Return [X, Y] of the center of cell containing provided text 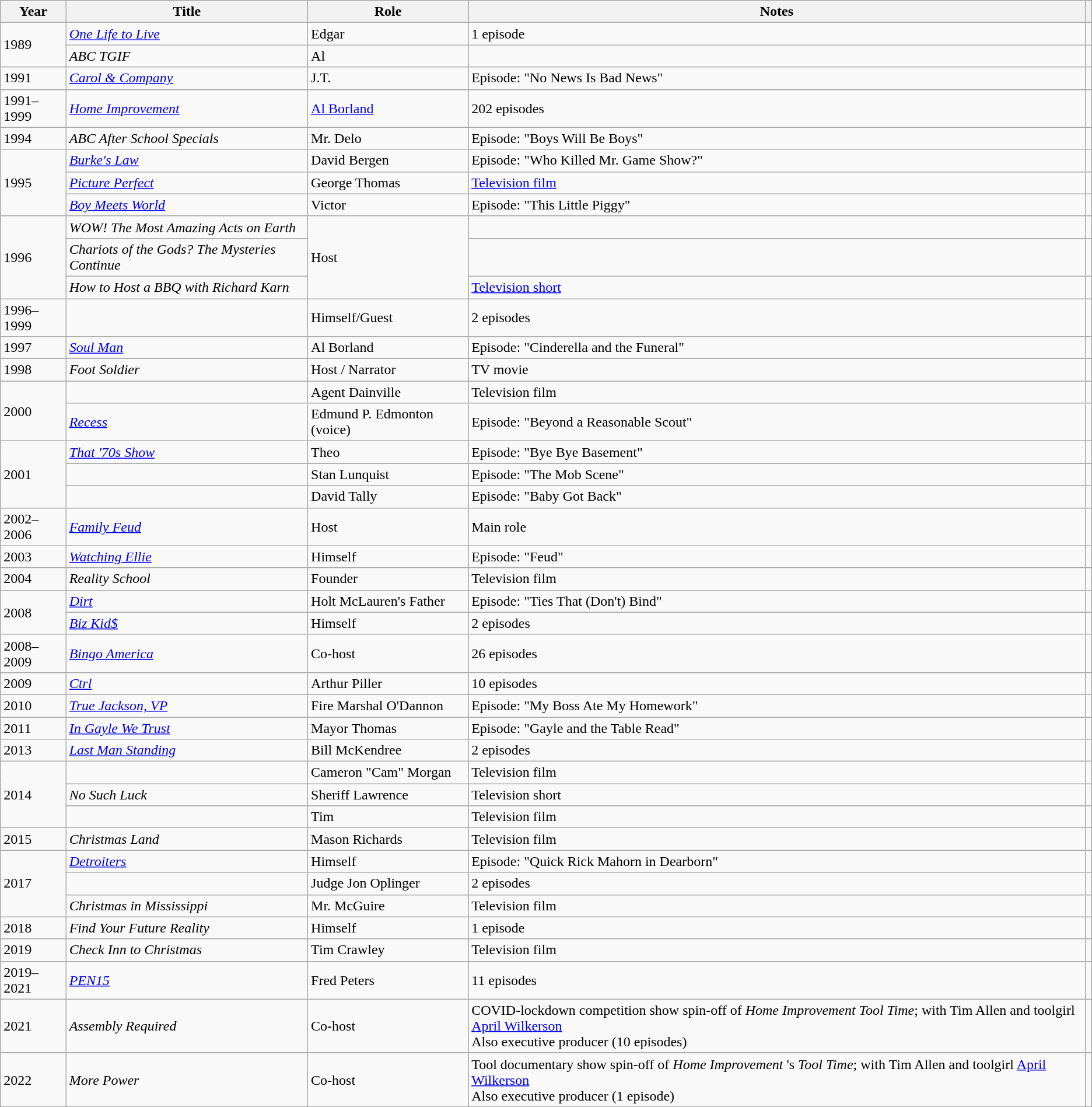
Episode: "The Mob Scene" [777, 474]
2013 [33, 750]
Episode: "Cinderella and the Funeral" [777, 348]
Stan Lunquist [388, 474]
26 episodes [777, 654]
Tim [388, 817]
Soul Man [187, 348]
Notes [777, 12]
Last Man Standing [187, 750]
Mr. Delo [388, 138]
Tim Crawley [388, 950]
Episode: "My Boss Ate My Homework" [777, 706]
202 episodes [777, 109]
2015 [33, 839]
Edmund P. Edmonton (voice) [388, 422]
Theo [388, 452]
2002–2006 [33, 526]
2003 [33, 557]
Mason Richards [388, 839]
Fire Marshal O'Dannon [388, 706]
Biz Kid$ [187, 623]
George Thomas [388, 183]
Cameron "Cam" Morgan [388, 773]
Al [388, 56]
2017 [33, 883]
Episode: "Beyond a Reasonable Scout" [777, 422]
ABC TGIF [187, 56]
2009 [33, 683]
2021 [33, 1026]
Holt McLauren's Father [388, 601]
Episode: "Feud" [777, 557]
Christmas Land [187, 839]
Chariots of the Gods? The Mysteries Continue [187, 257]
Episode: "Boys Will Be Boys" [777, 138]
Arthur Piller [388, 683]
Main role [777, 526]
Edgar [388, 34]
Ctrl [187, 683]
TV movie [777, 370]
Role [388, 12]
How to Host a BBQ with Richard Karn [187, 287]
Find Your Future Reality [187, 928]
ABC After School Specials [187, 138]
10 episodes [777, 683]
Dirt [187, 601]
1994 [33, 138]
Boy Meets World [187, 205]
1997 [33, 348]
Episode: "This Little Piggy" [777, 205]
Host / Narrator [388, 370]
Home Improvement [187, 109]
Year [33, 12]
Victor [388, 205]
Fred Peters [388, 980]
Reality School [187, 579]
More Power [187, 1080]
2004 [33, 579]
Episode: "No News Is Bad News" [777, 78]
No Such Luck [187, 795]
11 episodes [777, 980]
Carol & Company [187, 78]
1995 [33, 183]
1996–1999 [33, 317]
One Life to Live [187, 34]
2008 [33, 612]
Title [187, 12]
1996 [33, 257]
1991 [33, 78]
WOW! The Most Amazing Acts on Earth [187, 227]
2001 [33, 474]
Tool documentary show spin-off of Home Improvement 's Tool Time; with Tim Allen and toolgirl April WilkersonAlso executive producer (1 episode) [777, 1080]
J.T. [388, 78]
In Gayle We Trust [187, 728]
Picture Perfect [187, 183]
Assembly Required [187, 1026]
2019–2021 [33, 980]
Watching Ellie [187, 557]
Family Feud [187, 526]
David Bergen [388, 160]
Episode: "Gayle and the Table Read" [777, 728]
2014 [33, 795]
Recess [187, 422]
Christmas in Mississippi [187, 906]
2019 [33, 950]
PEN15 [187, 980]
2000 [33, 411]
Agent Dainville [388, 392]
Episode: "Baby Got Back" [777, 497]
Burke's Law [187, 160]
Sheriff Lawrence [388, 795]
Episode: "Bye Bye Basement" [777, 452]
Bill McKendree [388, 750]
Himself/Guest [388, 317]
Founder [388, 579]
Episode: "Ties That (Don't) Bind" [777, 601]
1991–1999 [33, 109]
Judge Jon Oplinger [388, 883]
Mr. McGuire [388, 906]
2011 [33, 728]
Check Inn to Christmas [187, 950]
1998 [33, 370]
2022 [33, 1080]
2018 [33, 928]
Mayor Thomas [388, 728]
Foot Soldier [187, 370]
Episode: "Who Killed Mr. Game Show?" [777, 160]
2008–2009 [33, 654]
Detroiters [187, 861]
David Tally [388, 497]
1989 [33, 45]
Bingo America [187, 654]
Episode: "Quick Rick Mahorn in Dearborn" [777, 861]
2010 [33, 706]
True Jackson, VP [187, 706]
That '70s Show [187, 452]
